Output the [x, y] coordinate of the center of the cell containing the given text.  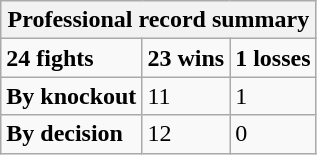
11 [186, 96]
0 [273, 134]
By knockout [72, 96]
1 losses [273, 58]
24 fights [72, 58]
23 wins [186, 58]
12 [186, 134]
By decision [72, 134]
1 [273, 96]
Professional record summary [158, 20]
